Extract the (x, y) coordinate from the center of the cell holding the provided text.  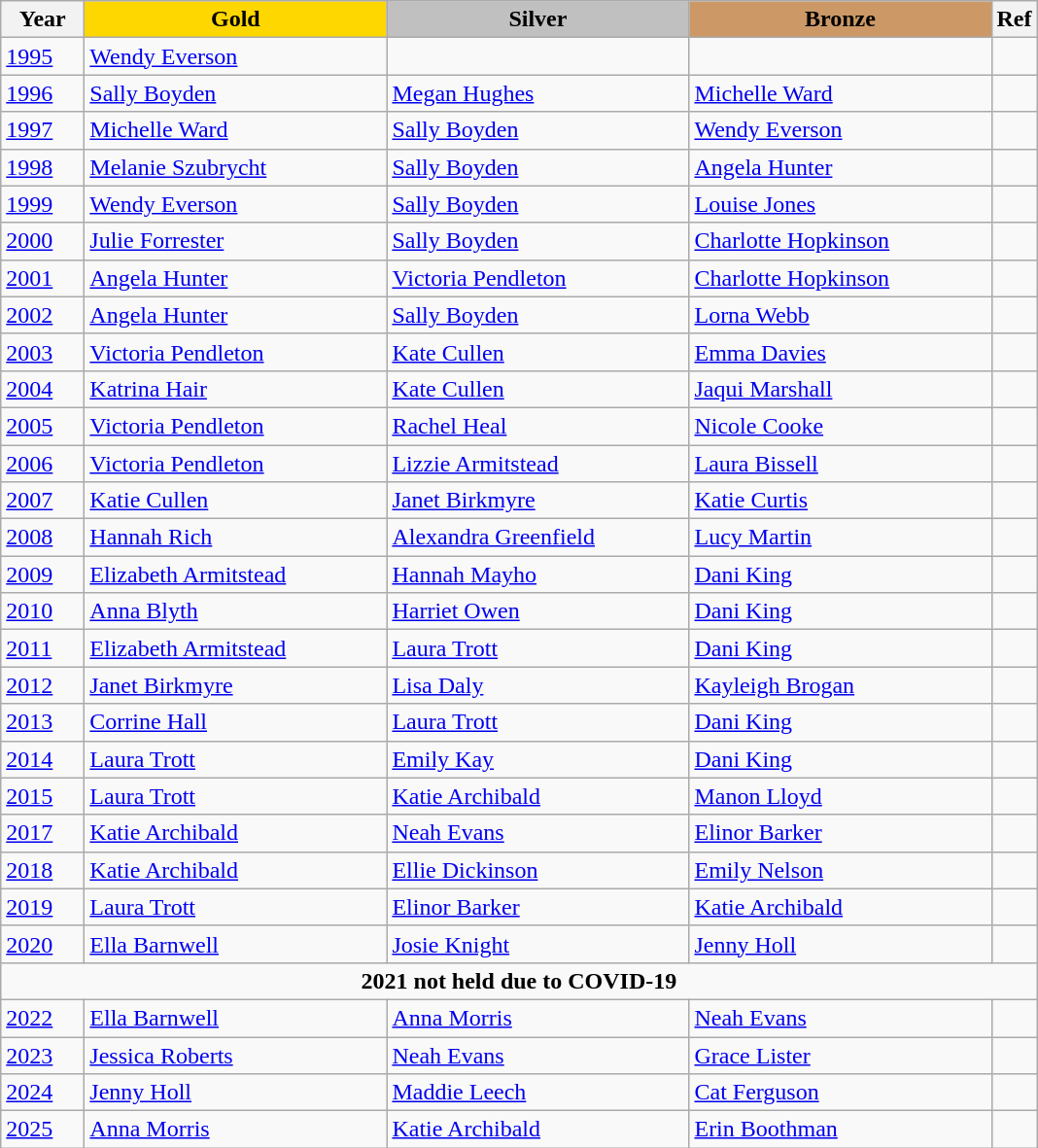
Lizzie Armitstead (538, 464)
Emma Davies (840, 352)
Julie Forrester (235, 241)
2010 (43, 611)
1997 (43, 130)
Gold (235, 19)
2014 (43, 759)
Katie Curtis (840, 501)
Laura Bissell (840, 464)
2012 (43, 685)
Emily Nelson (840, 870)
2001 (43, 278)
Erin Boothman (840, 1130)
Melanie Szubrycht (235, 167)
2013 (43, 722)
Lorna Webb (840, 315)
2021 not held due to COVID-19 (519, 981)
2009 (43, 574)
1996 (43, 93)
Harriet Owen (538, 611)
Rachel Heal (538, 426)
Emily Kay (538, 759)
2011 (43, 648)
2018 (43, 870)
Jessica Roberts (235, 1055)
Lisa Daly (538, 685)
Manon Lloyd (840, 796)
2017 (43, 833)
2006 (43, 464)
1995 (43, 56)
2000 (43, 241)
2022 (43, 1018)
2003 (43, 352)
2024 (43, 1093)
Cat Ferguson (840, 1093)
2023 (43, 1055)
2019 (43, 907)
Megan Hughes (538, 93)
Corrine Hall (235, 722)
Josie Knight (538, 944)
Bronze (840, 19)
Ref (1015, 19)
2004 (43, 389)
Hannah Rich (235, 538)
2015 (43, 796)
2005 (43, 426)
Maddie Leech (538, 1093)
Louise Jones (840, 204)
Anna Blyth (235, 611)
2025 (43, 1130)
1998 (43, 167)
1999 (43, 204)
Ellie Dickinson (538, 870)
Lucy Martin (840, 538)
Kayleigh Brogan (840, 685)
Katrina Hair (235, 389)
Nicole Cooke (840, 426)
2020 (43, 944)
Katie Cullen (235, 501)
Silver (538, 19)
2008 (43, 538)
Alexandra Greenfield (538, 538)
2007 (43, 501)
Grace Lister (840, 1055)
Year (43, 19)
Hannah Mayho (538, 574)
Jaqui Marshall (840, 389)
2002 (43, 315)
